Pinpoint the cell where the given text exists, returning its [x, y] midpoint coordinate. 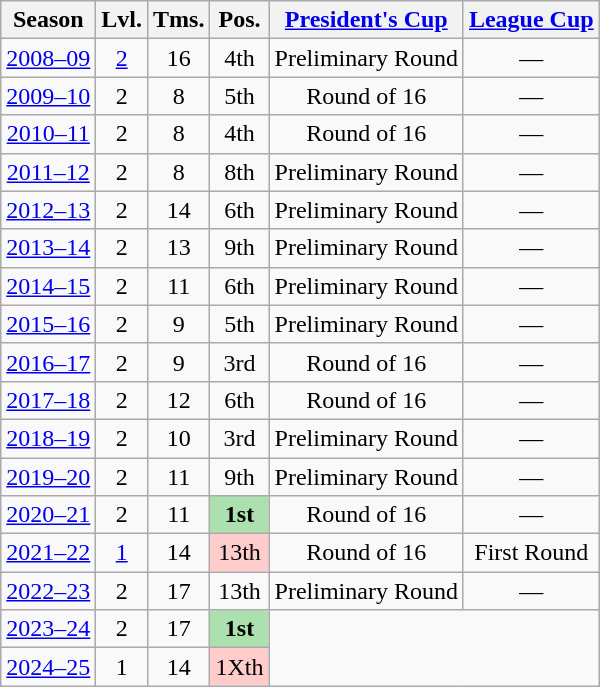
2014–15 [48, 286]
16 [179, 58]
2012–13 [48, 210]
2011–12 [48, 172]
Lvl. [122, 20]
2023–24 [48, 629]
8th [240, 172]
10 [179, 438]
2010–11 [48, 134]
2008–09 [48, 58]
Pos. [240, 20]
Season [48, 20]
2024–25 [48, 667]
2017–18 [48, 400]
2015–16 [48, 324]
President's Cup [366, 20]
First Round [531, 553]
12 [179, 400]
League Cup [531, 20]
2013–14 [48, 248]
2021–22 [48, 553]
Tms. [179, 20]
2009–10 [48, 96]
2016–17 [48, 362]
2020–21 [48, 515]
2022–23 [48, 591]
13 [179, 248]
1Xth [240, 667]
2018–19 [48, 438]
2019–20 [48, 477]
